Output the [X, Y] coordinate of the center of the cell containing the given text.  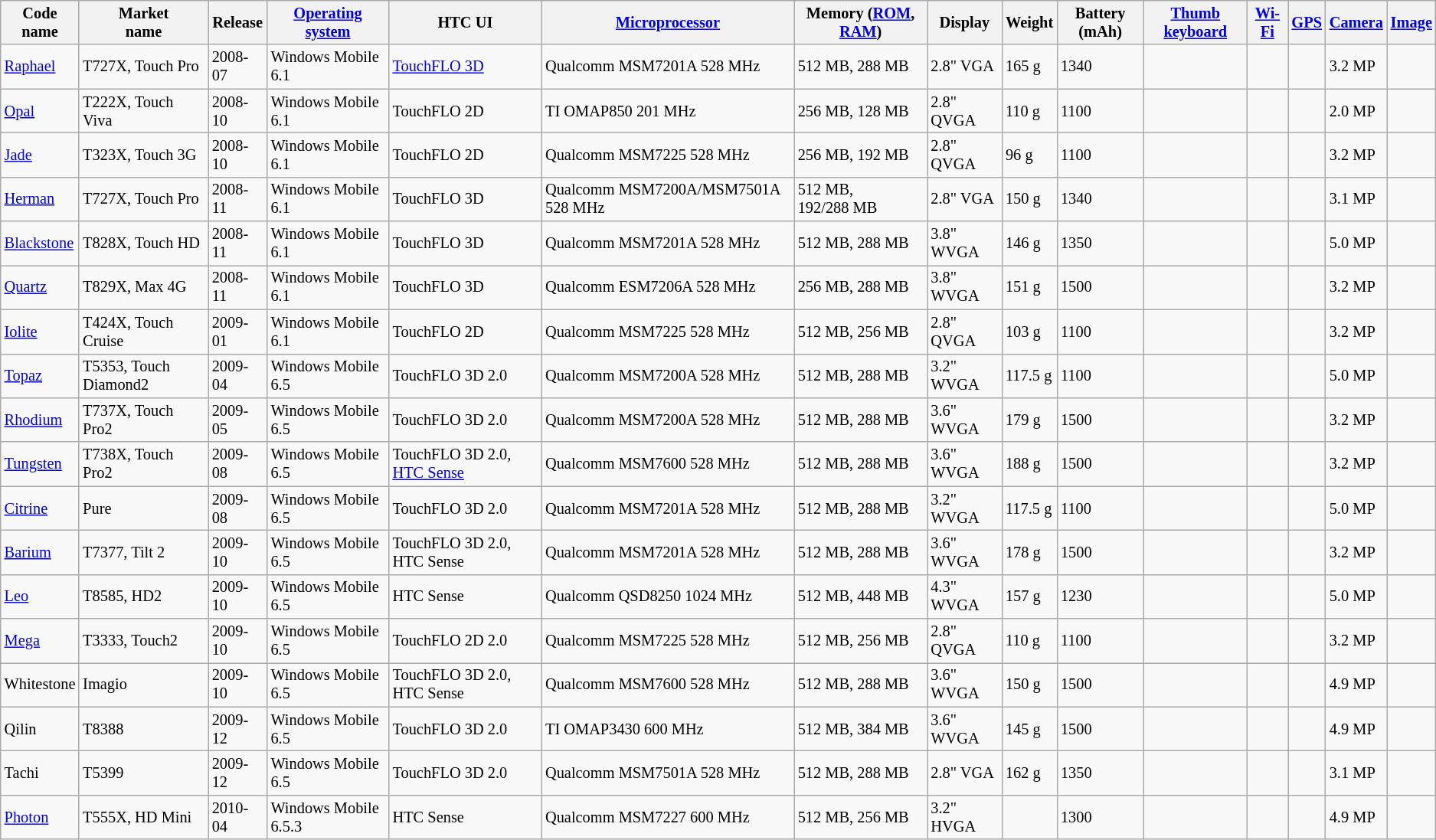
HTC UI [466, 22]
512 MB, 448 MB [861, 596]
Marketname [144, 22]
Citrine [40, 508]
T323X, Touch 3G [144, 155]
Tungsten [40, 464]
Iolite [40, 332]
151 g [1029, 287]
Codename [40, 22]
Qilin [40, 729]
T7377, Tilt 2 [144, 552]
1230 [1100, 596]
T829X, Max 4G [144, 287]
2009-01 [237, 332]
Qualcomm ESM7206A 528 MHz [668, 287]
512 MB, 192/288 MB [861, 199]
T828X, Touch HD [144, 244]
157 g [1029, 596]
Image [1411, 22]
Qualcomm MSM7200A/MSM7501A 528 MHz [668, 199]
103 g [1029, 332]
Qualcomm MSM7227 600 MHz [668, 817]
Operating system [328, 22]
256 MB, 192 MB [861, 155]
TouchFLO 2D 2.0 [466, 641]
T5353, Touch Diamond2 [144, 376]
96 g [1029, 155]
Photon [40, 817]
TI OMAP3430 600 MHz [668, 729]
Windows Mobile 6.5.3 [328, 817]
Rhodium [40, 420]
Thumb keyboard [1195, 22]
Battery (mAh) [1100, 22]
2008-07 [237, 67]
T424X, Touch Cruise [144, 332]
Opal [40, 111]
165 g [1029, 67]
T222X, Touch Viva [144, 111]
Herman [40, 199]
Quartz [40, 287]
T555X, HD Mini [144, 817]
T737X, Touch Pro2 [144, 420]
Whitestone [40, 685]
256 MB, 128 MB [861, 111]
Qualcomm MSM7501A 528 MHz [668, 773]
188 g [1029, 464]
Imagio [144, 685]
2009-05 [237, 420]
3.2" HVGA [964, 817]
GPS [1307, 22]
Camera [1356, 22]
Qualcomm QSD8250 1024 MHz [668, 596]
Leo [40, 596]
1300 [1100, 817]
Raphael [40, 67]
Pure [144, 508]
Barium [40, 552]
Memory (ROM, RAM) [861, 22]
Display [964, 22]
2010-04 [237, 817]
Jade [40, 155]
Topaz [40, 376]
178 g [1029, 552]
T8388 [144, 729]
Release [237, 22]
TI OMAP850 201 MHz [668, 111]
146 g [1029, 244]
T5399 [144, 773]
162 g [1029, 773]
2.0 MP [1356, 111]
T8585, HD2 [144, 596]
256 MB, 288 MB [861, 287]
Mega [40, 641]
145 g [1029, 729]
512 MB, 384 MB [861, 729]
T3333, Touch2 [144, 641]
4.3" WVGA [964, 596]
Blackstone [40, 244]
2009-04 [237, 376]
179 g [1029, 420]
Tachi [40, 773]
Wi-Fi [1267, 22]
Weight [1029, 22]
Microprocessor [668, 22]
T738X, Touch Pro2 [144, 464]
